Capture the cell that displays the provided text and extract its (x, y) central coordinate. 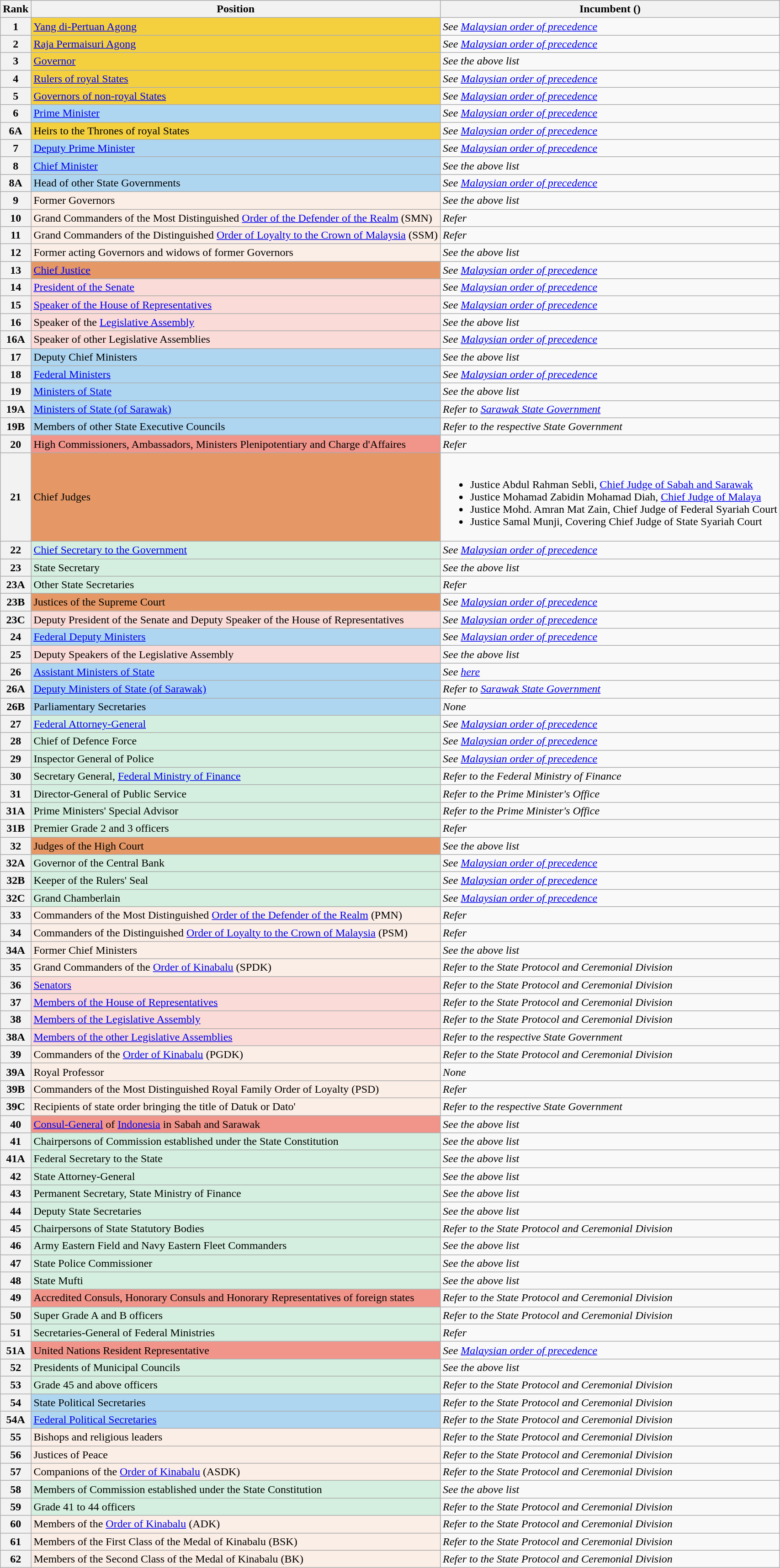
Former Governors (236, 200)
Federal Secretary to the State (236, 1159)
Yang di-Pertuan Agong (236, 27)
17 (16, 357)
State Police Commissioner (236, 1263)
41A (16, 1159)
19B (16, 426)
Members of other State Executive Councils (236, 426)
37 (16, 1002)
31A (16, 811)
24 (16, 637)
62 (16, 1559)
Ministers of State (of Sarawak) (236, 409)
State Political Secretaries (236, 1403)
Speaker of the House of Representatives (236, 305)
Federal Attorney-General (236, 724)
27 (16, 724)
Chief of Defence Force (236, 741)
54A (16, 1420)
High Commissioners, Ambassadors, Ministers Plenipotentiary and Charge d'Affaires (236, 444)
42 (16, 1176)
Deputy Ministers of State (of Sarawak) (236, 689)
Inspector General of Police (236, 759)
Speaker of other Legislative Assemblies (236, 340)
Prime Ministers' Special Advisor (236, 811)
39A (16, 1072)
Speaker of the Legislative Assembly (236, 322)
State Attorney-General (236, 1176)
18 (16, 374)
Chairpersons of State Statutory Bodies (236, 1228)
8A (16, 183)
58 (16, 1489)
32C (16, 898)
51A (16, 1350)
55 (16, 1437)
16A (16, 340)
6 (16, 113)
Members of the Second Class of the Medal of Kinabalu (BK) (236, 1559)
Companions of the Order of Kinabalu (ASDK) (236, 1472)
Former acting Governors and widows of former Governors (236, 253)
52 (16, 1367)
13 (16, 270)
Deputy Chief Ministers (236, 357)
Grand Commanders of the Distinguished Order of Loyalty to the Crown of Malaysia (SSM) (236, 235)
36 (16, 985)
Keeper of the Rulers' Seal (236, 881)
1 (16, 27)
38 (16, 1020)
Members of the Order of Kinabalu (ADK) (236, 1524)
Chief Justice (236, 270)
Commanders of the Order of Kinabalu (PGDK) (236, 1054)
Former Chief Ministers (236, 950)
Prime Minister (236, 113)
20 (16, 444)
Permanent Secretary, State Ministry of Finance (236, 1194)
Consul-General of Indonesia in Sabah and Sarawak (236, 1124)
15 (16, 305)
23 (16, 567)
29 (16, 759)
34 (16, 933)
30 (16, 776)
Members of the First Class of the Medal of Kinabalu (BSK) (236, 1541)
Royal Professor (236, 1072)
Bishops and religious leaders (236, 1437)
Presidents of Municipal Councils (236, 1367)
Parliamentary Secretaries (236, 707)
19A (16, 409)
Assistant Ministers of State (236, 672)
41 (16, 1142)
49 (16, 1298)
Rank (16, 9)
4 (16, 79)
Deputy President of the Senate and Deputy Speaker of the House of Representatives (236, 620)
43 (16, 1194)
Governor (236, 61)
38A (16, 1037)
Judges of the High Court (236, 846)
25 (16, 654)
Commanders of the Most Distinguished Order of the Defender of the Realm (PMN) (236, 915)
23B (16, 602)
Commanders of the Most Distinguished Royal Family Order of Loyalty (PSD) (236, 1089)
Federal Political Secretaries (236, 1420)
Refer to the Federal Ministry of Finance (610, 776)
State Mufti (236, 1281)
60 (16, 1524)
35 (16, 967)
Federal Deputy Ministers (236, 637)
Accredited Consuls, Honorary Consuls and Honorary Representatives of foreign states (236, 1298)
47 (16, 1263)
Head of other State Governments (236, 183)
45 (16, 1228)
Super Grade A and B officers (236, 1315)
Deputy Prime Minister (236, 148)
Governor of the Central Bank (236, 863)
2 (16, 44)
Members of the other Legislative Assemblies (236, 1037)
26B (16, 707)
See here (610, 672)
State Secretary (236, 567)
Grade 41 to 44 officers (236, 1507)
28 (16, 741)
Other State Secretaries (236, 585)
51 (16, 1333)
Commanders of the Distinguished Order of Loyalty to the Crown of Malaysia (PSM) (236, 933)
Justices of Peace (236, 1455)
Chairpersons of Commission established under the State Constitution (236, 1142)
21 (16, 497)
Chief Secretary to the Government (236, 550)
Chief Judges (236, 497)
53 (16, 1385)
40 (16, 1124)
26A (16, 689)
Senators (236, 985)
39 (16, 1054)
Chief Minister (236, 165)
Director-General of Public Service (236, 793)
26 (16, 672)
46 (16, 1246)
Recipients of state order bringing the title of Datuk or Dato' (236, 1106)
39B (16, 1089)
31B (16, 828)
Members of Commission established under the State Constitution (236, 1489)
Grand Commanders of the Most Distinguished Order of the Defender of the Realm (SMN) (236, 218)
Grade 45 and above officers (236, 1385)
Justices of the Supreme Court (236, 602)
16 (16, 322)
8 (16, 165)
54 (16, 1403)
7 (16, 148)
Governors of non-royal States (236, 96)
32A (16, 863)
9 (16, 200)
39C (16, 1106)
32 (16, 846)
33 (16, 915)
22 (16, 550)
19 (16, 392)
48 (16, 1281)
Members of the Legislative Assembly (236, 1020)
10 (16, 218)
3 (16, 61)
23C (16, 620)
Raja Permaisuri Agong (236, 44)
Federal Ministers (236, 374)
14 (16, 287)
Ministers of State (236, 392)
Grand Chamberlain (236, 898)
50 (16, 1315)
Premier Grade 2 and 3 officers (236, 828)
12 (16, 253)
44 (16, 1211)
United Nations Resident Representative (236, 1350)
5 (16, 96)
11 (16, 235)
Secretaries-General of Federal Ministries (236, 1333)
Army Eastern Field and Navy Eastern Fleet Commanders (236, 1246)
Members of the House of Representatives (236, 1002)
57 (16, 1472)
Heirs to the Thrones of royal States (236, 131)
23A (16, 585)
59 (16, 1507)
Deputy Speakers of the Legislative Assembly (236, 654)
Rulers of royal States (236, 79)
61 (16, 1541)
Deputy State Secretaries (236, 1211)
34A (16, 950)
Incumbent () (610, 9)
Secretary General, Federal Ministry of Finance (236, 776)
6A (16, 131)
32B (16, 881)
Position (236, 9)
56 (16, 1455)
31 (16, 793)
Grand Commanders of the Order of Kinabalu (SPDK) (236, 967)
President of the Senate (236, 287)
